Pinpoint the cell where the given text exists, returning its (x, y) midpoint coordinate. 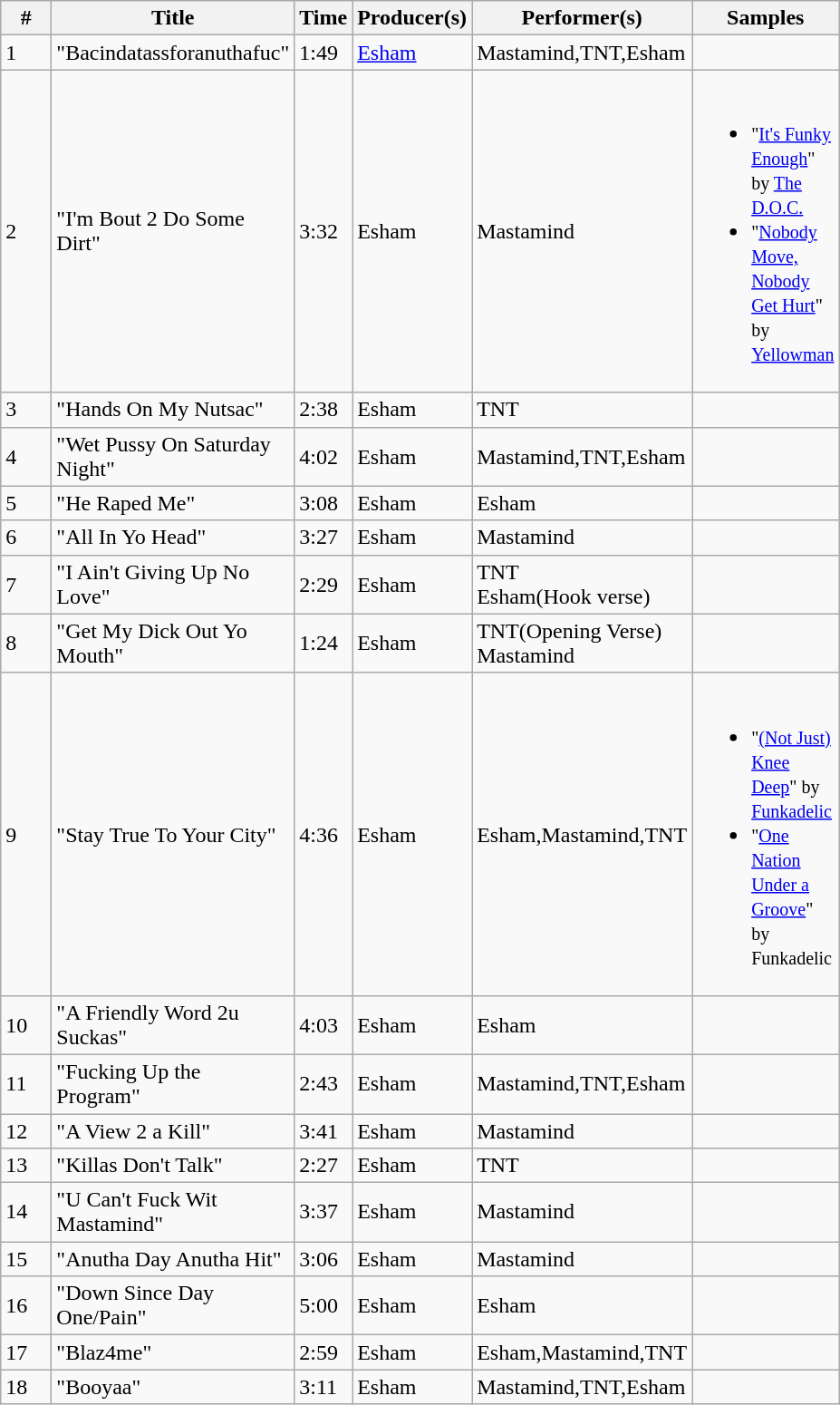
15 (26, 1259)
Title (173, 18)
3:27 (323, 538)
6 (26, 538)
12 (26, 1130)
11 (26, 1084)
3:41 (323, 1130)
"Killas Don't Talk" (173, 1166)
"Get My Dick Out Yo Mouth" (173, 644)
Performer(s) (582, 18)
4:02 (323, 457)
"U Can't Fuck Wit Mastamind" (173, 1213)
2:27 (323, 1166)
5:00 (323, 1305)
4 (26, 457)
"Stay True To Your City" (173, 834)
"He Raped Me" (173, 503)
2:59 (323, 1352)
"Booyaa" (173, 1387)
4:03 (323, 1024)
"Fucking Up the Program" (173, 1084)
8 (26, 644)
"A Friendly Word 2u Suckas" (173, 1024)
5 (26, 503)
3:11 (323, 1387)
2:43 (323, 1084)
"All In Yo Head" (173, 538)
"I'm Bout 2 Do Some Dirt" (173, 231)
"It's Funky Enough" by The D.O.C."Nobody Move, Nobody Get Hurt" by Yellowman (766, 231)
1:49 (323, 53)
"Anutha Day Anutha Hit" (173, 1259)
2:29 (323, 584)
"Bacindatassforanuthafuc" (173, 53)
Producer(s) (412, 18)
# (26, 18)
"(Not Just) Knee Deep" by Funkadelic"One Nation Under a Groove" by Funkadelic (766, 834)
TNT(Opening Verse)Mastamind (582, 644)
3:08 (323, 503)
1:24 (323, 644)
16 (26, 1305)
TNTEsham(Hook verse) (582, 584)
2:38 (323, 410)
4:36 (323, 834)
17 (26, 1352)
7 (26, 584)
Samples (766, 18)
"Wet Pussy On Saturday Night" (173, 457)
10 (26, 1024)
1 (26, 53)
3:37 (323, 1213)
3:32 (323, 231)
"A View 2 a Kill" (173, 1130)
"Hands On My Nutsac" (173, 410)
"I Ain't Giving Up No Love" (173, 584)
2 (26, 231)
3:06 (323, 1259)
Time (323, 18)
13 (26, 1166)
"Blaz4me" (173, 1352)
18 (26, 1387)
14 (26, 1213)
3 (26, 410)
"Down Since Day One/Pain" (173, 1305)
9 (26, 834)
